Return the [X, Y] coordinate for the center point of the cell that contains the specified text.  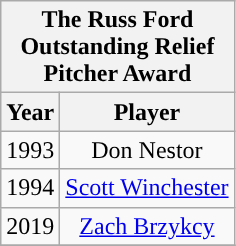
The Russ Ford Outstanding Relief Pitcher Award [118, 47]
Player [147, 112]
Zach Brzykcy [147, 226]
Year [30, 112]
Don Nestor [147, 150]
1993 [30, 150]
Scott Winchester [147, 188]
1994 [30, 188]
2019 [30, 226]
